Capture the cell that displays the provided text and extract its [X, Y] central coordinate. 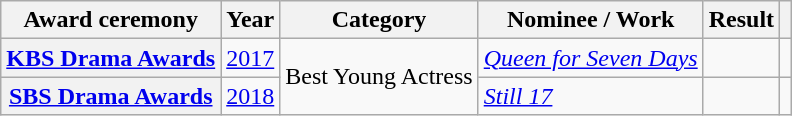
Nominee / Work [590, 20]
Result [741, 20]
Best Young Actress [379, 77]
Year [250, 20]
Queen for Seven Days [590, 58]
Award ceremony [111, 20]
KBS Drama Awards [111, 58]
SBS Drama Awards [111, 96]
2018 [250, 96]
Still 17 [590, 96]
Category [379, 20]
2017 [250, 58]
